Return [X, Y] of the center of cell containing provided text 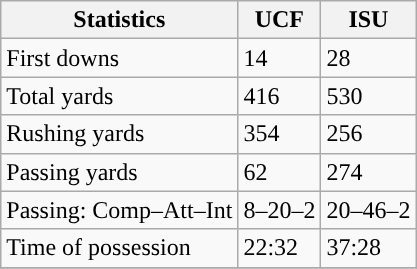
Rushing yards [120, 134]
28 [368, 58]
14 [280, 58]
20–46–2 [368, 210]
Passing: Comp–Att–Int [120, 210]
UCF [280, 20]
Passing yards [120, 172]
354 [280, 134]
62 [280, 172]
274 [368, 172]
256 [368, 134]
Time of possession [120, 248]
22:32 [280, 248]
416 [280, 96]
530 [368, 96]
ISU [368, 20]
8–20–2 [280, 210]
Total yards [120, 96]
Statistics [120, 20]
First downs [120, 58]
37:28 [368, 248]
